Identify which cell holds the provided text, then report its (x, y) central coordinate. 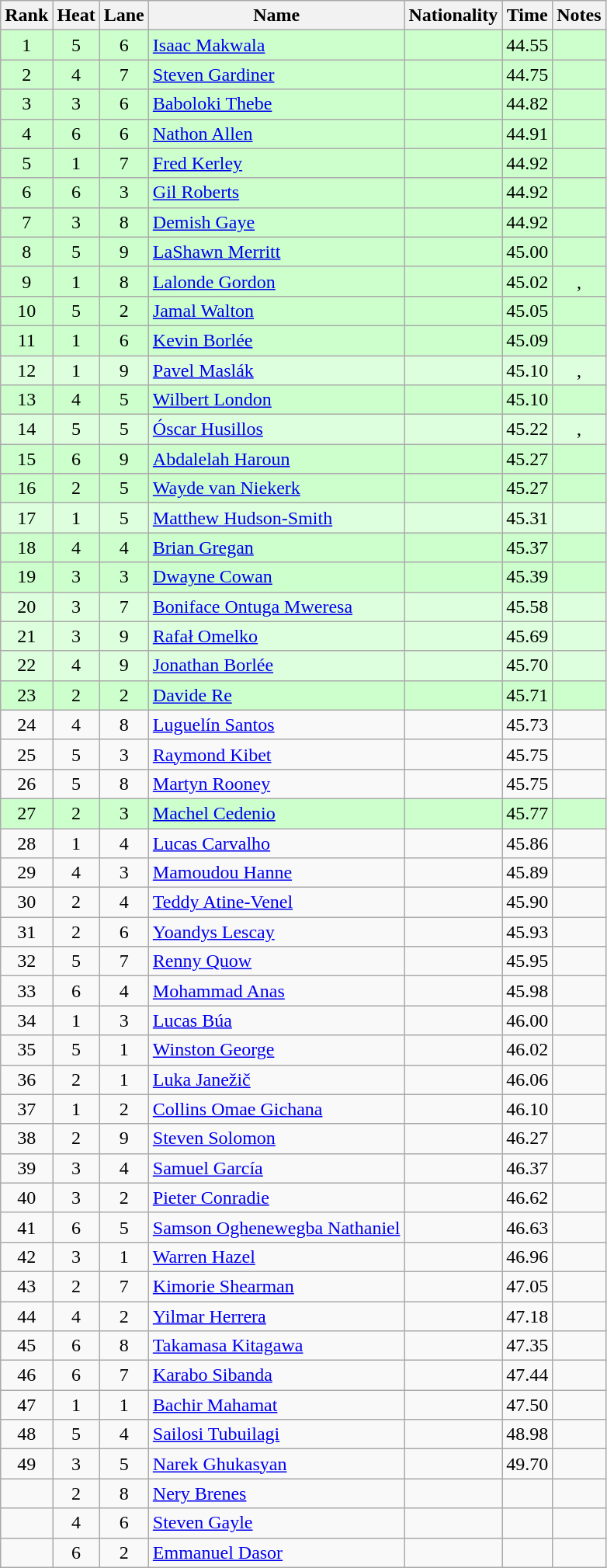
22 (26, 666)
14 (26, 429)
Nathon Allen (276, 134)
Sailosi Tubuilagi (276, 1434)
45.95 (528, 961)
47.44 (528, 1375)
34 (26, 1020)
46.37 (528, 1168)
33 (26, 991)
45.05 (528, 311)
45.31 (528, 518)
10 (26, 311)
Pavel Maslák (276, 370)
Bachir Mahamat (276, 1405)
Martyn Rooney (276, 784)
Nationality (453, 16)
12 (26, 370)
15 (26, 459)
47.50 (528, 1405)
45.93 (528, 932)
Luguelín Santos (276, 725)
27 (26, 813)
Steven Gayle (276, 1523)
45.73 (528, 725)
Wilbert London (276, 400)
Wayde van Niekerk (276, 488)
46.62 (528, 1198)
47.18 (528, 1316)
45.71 (528, 695)
44.75 (528, 75)
Steven Gardiner (276, 75)
Lucas Carvalho (276, 843)
30 (26, 902)
45 (26, 1346)
31 (26, 932)
Teddy Atine-Venel (276, 902)
47.05 (528, 1286)
45.58 (528, 607)
46.96 (528, 1257)
46.00 (528, 1020)
46 (26, 1375)
28 (26, 843)
Gil Roberts (276, 193)
48 (26, 1434)
24 (26, 725)
38 (26, 1139)
45.39 (528, 577)
35 (26, 1050)
Heat (76, 16)
45.22 (528, 429)
36 (26, 1080)
18 (26, 548)
45.09 (528, 340)
Time (528, 16)
Winston George (276, 1050)
Raymond Kibet (276, 754)
43 (26, 1286)
45.98 (528, 991)
Rafał Omelko (276, 636)
47 (26, 1405)
45.69 (528, 636)
Dwayne Cowan (276, 577)
46.10 (528, 1109)
44.82 (528, 104)
41 (26, 1227)
49 (26, 1464)
44.55 (528, 45)
Boniface Ontuga Mweresa (276, 607)
39 (26, 1168)
Nery Brenes (276, 1493)
25 (26, 754)
LaShawn Merritt (276, 252)
11 (26, 340)
29 (26, 873)
Isaac Makwala (276, 45)
Luka Janežič (276, 1080)
Yoandys Lescay (276, 932)
Jamal Walton (276, 311)
Karabo Sibanda (276, 1375)
Mohammad Anas (276, 991)
Renny Quow (276, 961)
Notes (579, 16)
17 (26, 518)
32 (26, 961)
Yilmar Herrera (276, 1316)
Samson Oghenewegba Nathaniel (276, 1227)
Jonathan Borlée (276, 666)
45.86 (528, 843)
46.02 (528, 1050)
46.63 (528, 1227)
Demish Gaye (276, 222)
20 (26, 607)
Takamasa Kitagawa (276, 1346)
Steven Solomon (276, 1139)
Name (276, 16)
40 (26, 1198)
45.37 (528, 548)
Óscar Husillos (276, 429)
45.00 (528, 252)
Rank (26, 16)
Collins Omae Gichana (276, 1109)
44.91 (528, 134)
45.89 (528, 873)
45.90 (528, 902)
13 (26, 400)
42 (26, 1257)
16 (26, 488)
26 (26, 784)
46.06 (528, 1080)
Brian Gregan (276, 548)
37 (26, 1109)
47.35 (528, 1346)
44 (26, 1316)
Kevin Borlée (276, 340)
Samuel García (276, 1168)
Narek Ghukasyan (276, 1464)
Lalonde Gordon (276, 281)
Baboloki Thebe (276, 104)
Mamoudou Hanne (276, 873)
Matthew Hudson-Smith (276, 518)
45.70 (528, 666)
Fred Kerley (276, 163)
Davide Re (276, 695)
23 (26, 695)
Kimorie Shearman (276, 1286)
Lane (124, 16)
46.27 (528, 1139)
45.77 (528, 813)
19 (26, 577)
Machel Cedenio (276, 813)
45.02 (528, 281)
48.98 (528, 1434)
Warren Hazel (276, 1257)
21 (26, 636)
49.70 (528, 1464)
Emmanuel Dasor (276, 1552)
Pieter Conradie (276, 1198)
Lucas Búa (276, 1020)
Abdalelah Haroun (276, 459)
